From the cell containing the given text, extract its center point as (x, y) coordinate. 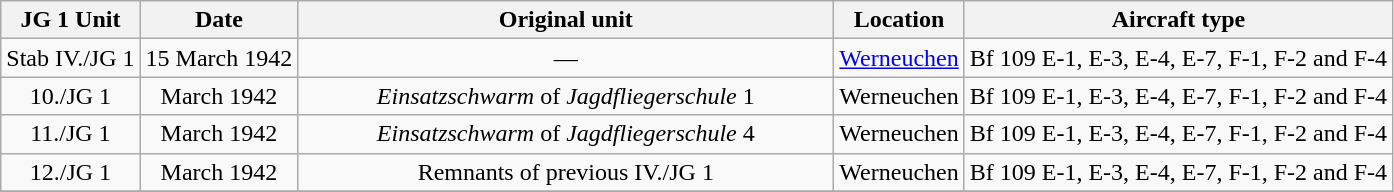
Original unit (566, 20)
10./JG 1 (70, 96)
Location (899, 20)
Aircraft type (1178, 20)
— (566, 58)
Einsatzschwarm of Jagdfliegerschule 4 (566, 134)
12./JG 1 (70, 172)
11./JG 1 (70, 134)
Date (219, 20)
Einsatzschwarm of Jagdfliegerschule 1 (566, 96)
15 March 1942 (219, 58)
Stab IV./JG 1 (70, 58)
Remnants of previous IV./JG 1 (566, 172)
JG 1 Unit (70, 20)
